Return [X, Y] of the center of cell containing provided text 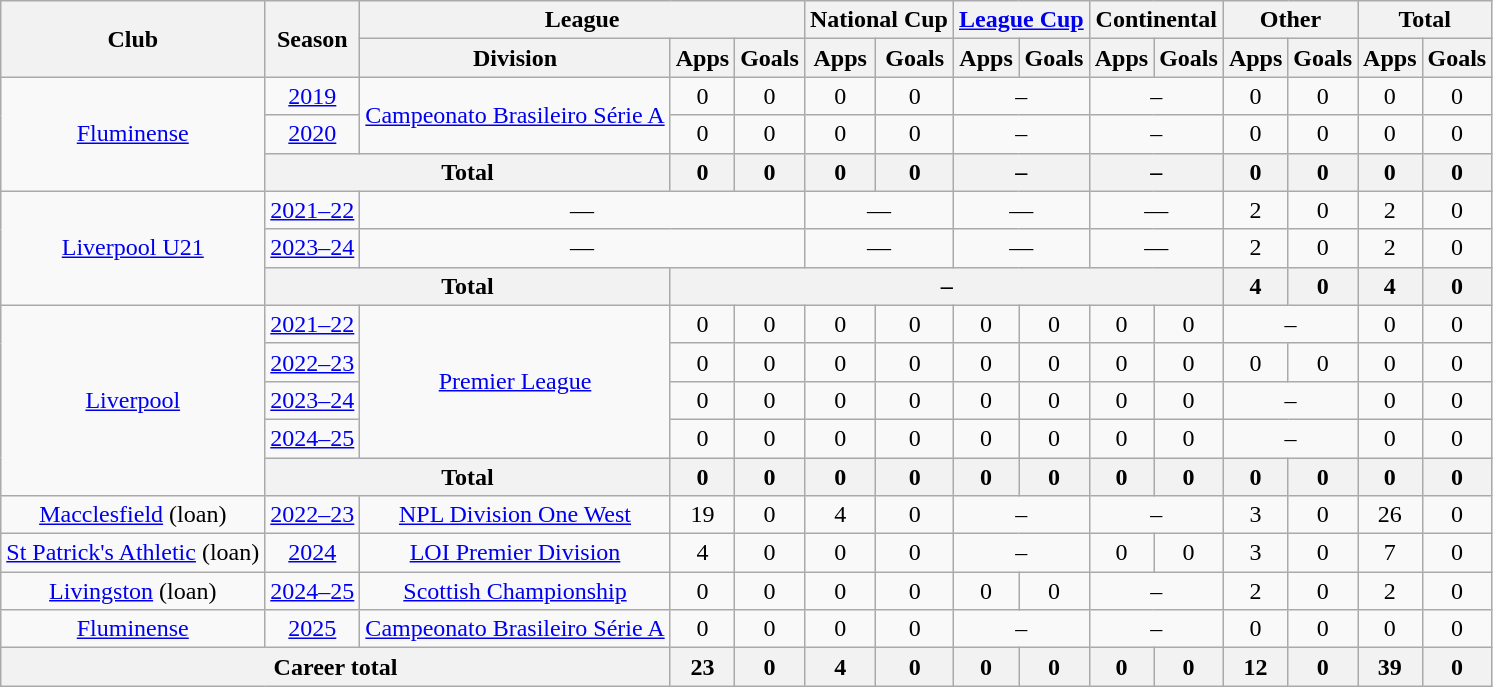
Career total [336, 667]
2019 [312, 96]
12 [1255, 667]
Scottish Championship [515, 591]
23 [702, 667]
St Patrick's Athletic (loan) [133, 553]
39 [1390, 667]
Division [515, 58]
National Cup [878, 20]
Other [1290, 20]
26 [1390, 515]
NPL Division One West [515, 515]
Liverpool U21 [133, 248]
Liverpool [133, 400]
Club [133, 39]
2020 [312, 134]
Macclesfield (loan) [133, 515]
Continental [1156, 20]
League [582, 20]
LOI Premier Division [515, 553]
League Cup [1021, 20]
7 [1390, 553]
2025 [312, 629]
Livingston (loan) [133, 591]
Season [312, 39]
19 [702, 515]
Premier League [515, 381]
2024 [312, 553]
